Capture the cell that displays the provided text and extract its [x, y] central coordinate. 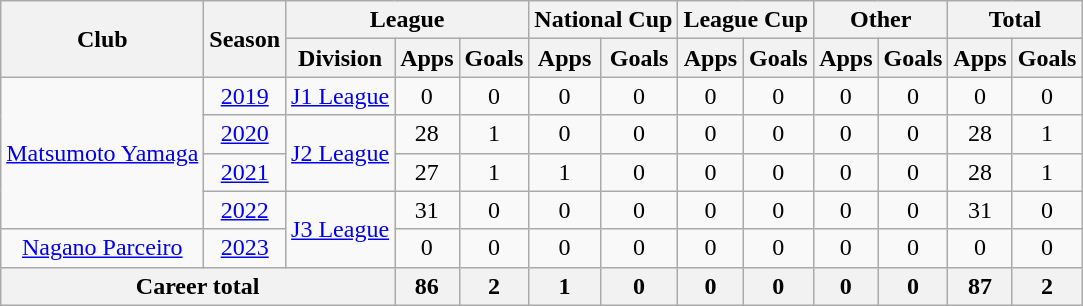
Total [1015, 20]
League Cup [746, 20]
2019 [245, 96]
86 [427, 286]
Other [881, 20]
J2 League [340, 153]
Career total [198, 286]
Season [245, 39]
2021 [245, 172]
Matsumoto Yamaga [102, 153]
League [408, 20]
87 [980, 286]
Nagano Parceiro [102, 248]
27 [427, 172]
National Cup [604, 20]
2020 [245, 134]
2022 [245, 210]
J1 League [340, 96]
2023 [245, 248]
Division [340, 58]
J3 League [340, 229]
Club [102, 39]
